Return (x, y) of the center of cell containing provided text 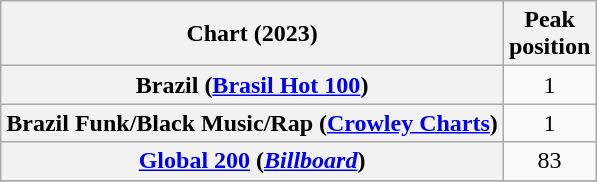
Global 200 (Billboard) (252, 161)
Chart (2023) (252, 34)
83 (549, 161)
Peak position (549, 34)
Brazil (Brasil Hot 100) (252, 85)
Brazil Funk/Black Music/Rap (Crowley Charts) (252, 123)
